Find where the given text appears and provide that cell's center as (X, Y) coordinate. 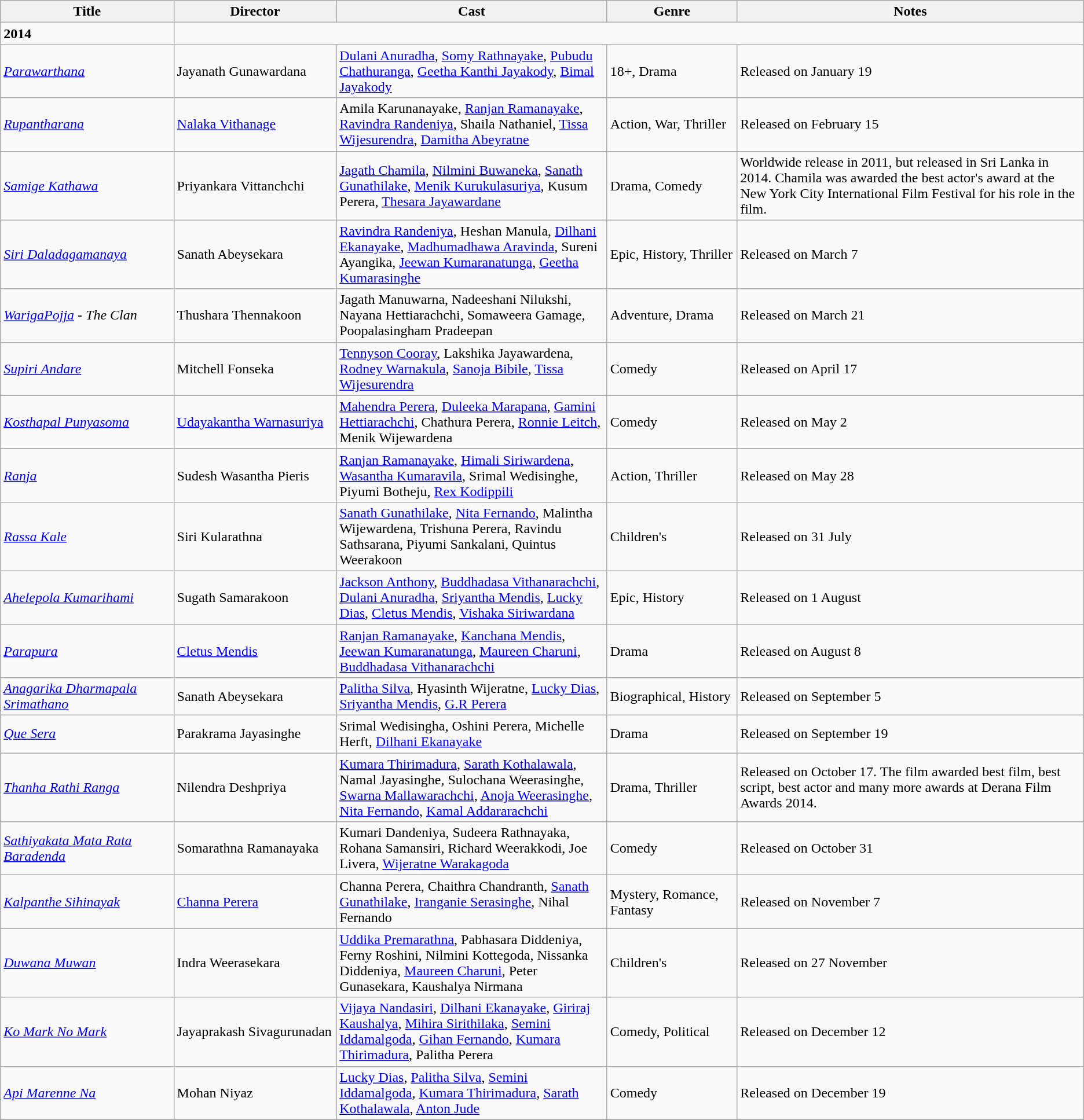
Ranjan Ramanayake, Kanchana Mendis, Jeewan Kumaranatunga, Maureen Charuni, Buddhadasa Vithanarachchi (472, 651)
Indra Weerasekara (255, 963)
Mitchell Fonseka (255, 369)
Priyankara Vittanchchi (255, 185)
Parawarthana (87, 71)
Action, War, Thriller (672, 124)
Mystery, Romance, Fantasy (672, 902)
Drama, Thriller (672, 787)
Title (87, 12)
Dulani Anuradha, Somy Rathnayake, Pubudu Chathuranga, Geetha Kanthi Jayakody, Bimal Jayakody (472, 71)
Director (255, 12)
Released on October 17. The film awarded best film, best script, best actor and many more awards at Derana Film Awards 2014. (910, 787)
Ranja (87, 475)
Channa Perera (255, 902)
18+, Drama (672, 71)
Jagath Chamila, Nilmini Buwaneka, Sanath Gunathilake, Menik Kurukulasuriya, Kusum Perera, Thesara Jayawardane (472, 185)
Drama, Comedy (672, 185)
Released on September 5 (910, 697)
Released on 31 July (910, 536)
Released on March 21 (910, 315)
Released on January 19 (910, 71)
Nalaka Vithanage (255, 124)
Parakrama Jayasinghe (255, 734)
Sudesh Wasantha Pieris (255, 475)
Released on September 19 (910, 734)
Kumari Dandeniya, Sudeera Rathnayaka, Rohana Samansiri, Richard Weerakkodi, Joe Livera, Wijeratne Warakagoda (472, 849)
Sugath Samarakoon (255, 597)
Ranjan Ramanayake, Himali Siriwardena, Wasantha Kumaravila, Srimal Wedisinghe, Piyumi Botheju, Rex Kodippili (472, 475)
Released on December 19 (910, 1093)
Comedy, Political (672, 1031)
Jackson Anthony, Buddhadasa Vithanarachchi, Dulani Anuradha, Sriyantha Mendis, Lucky Dias, Cletus Mendis, Vishaka Siriwardana (472, 597)
Biographical, History (672, 697)
Tennyson Cooray, Lakshika Jayawardena, Rodney Warnakula, Sanoja Bibile, Tissa Wijesurendra (472, 369)
Notes (910, 12)
Lucky Dias, Palitha Silva, Semini Iddamalgoda, Kumara Thirimadura, Sarath Kothalawala, Anton Jude (472, 1093)
Released on October 31 (910, 849)
Genre (672, 12)
Released on May 2 (910, 422)
Cast (472, 12)
Sathiyakata Mata Rata Baradenda (87, 849)
Kalpanthe Sihinayak (87, 902)
Released on 1 August (910, 597)
Released on November 7 (910, 902)
Jayaprakash Sivagurunadan (255, 1031)
Que Sera (87, 734)
Cletus Mendis (255, 651)
Released on February 15 (910, 124)
Kosthapal Punyasoma (87, 422)
Adventure, Drama (672, 315)
Siri Kularathna (255, 536)
WarigaPojja - The Clan (87, 315)
Rupantharana (87, 124)
Parapura (87, 651)
Nilendra Deshpriya (255, 787)
Anagarika Dharmapala Srimathano (87, 697)
Srimal Wedisingha, Oshini Perera, Michelle Herft, Dilhani Ekanayake (472, 734)
Uddika Premarathna, Pabhasara Diddeniya, Ferny Roshini, Nilmini Kottegoda, Nissanka Diddeniya, Maureen Charuni, Peter Gunasekara, Kaushalya Nirmana (472, 963)
Released on May 28 (910, 475)
Epic, History, Thriller (672, 255)
Amila Karunanayake, Ranjan Ramanayake, Ravindra Randeniya, Shaila Nathaniel, Tissa Wijesurendra, Damitha Abeyratne (472, 124)
Jayanath Gunawardana (255, 71)
Epic, History (672, 597)
Supiri Andare (87, 369)
Thushara Thennakoon (255, 315)
Thanha Rathi Ranga (87, 787)
Ko Mark No Mark (87, 1031)
Duwana Muwan (87, 963)
Released on December 12 (910, 1031)
Mohan Niyaz (255, 1093)
Api Marenne Na (87, 1093)
Rassa Kale (87, 536)
Channa Perera, Chaithra Chandranth, Sanath Gunathilake, Iranganie Serasinghe, Nihal Fernando (472, 902)
Released on 27 November (910, 963)
2014 (87, 34)
Sanath Gunathilake, Nita Fernando, Malintha Wijewardena, Trishuna Perera, Ravindu Sathsarana, Piyumi Sankalani, Quintus Weerakoon (472, 536)
Somarathna Ramanayaka (255, 849)
Action, Thriller (672, 475)
Released on March 7 (910, 255)
Samige Kathawa (87, 185)
Mahendra Perera, Duleeka Marapana, Gamini Hettiarachchi, Chathura Perera, Ronnie Leitch, Menik Wijewardena (472, 422)
Palitha Silva, Hyasinth Wijeratne, Lucky Dias, Sriyantha Mendis, G.R Perera (472, 697)
Jagath Manuwarna, Nadeeshani Nilukshi, Nayana Hettiarachchi, Somaweera Gamage, Poopalasingham Pradeepan (472, 315)
Vijaya Nandasiri, Dilhani Ekanayake, Giriraj Kaushalya, Mihira Sirithilaka, Semini Iddamalgoda, Gihan Fernando, Kumara Thirimadura, Palitha Perera (472, 1031)
Released on August 8 (910, 651)
Siri Daladagamanaya (87, 255)
Udayakantha Warnasuriya (255, 422)
Released on April 17 (910, 369)
Ahelepola Kumarihami (87, 597)
Ravindra Randeniya, Heshan Manula, Dilhani Ekanayake, Madhumadhawa Aravinda, Sureni Ayangika, Jeewan Kumaranatunga, Geetha Kumarasinghe (472, 255)
